Find where the given text appears and provide that cell's center as (X, Y) coordinate. 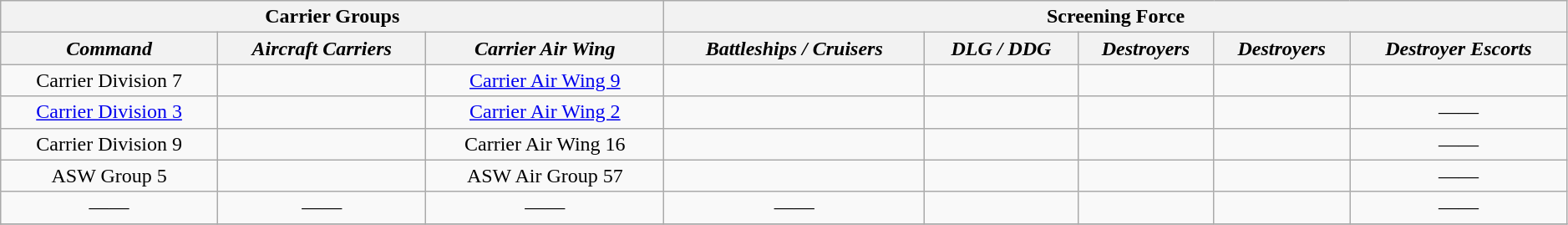
Screening Force (1116, 17)
Carrier Division 3 (109, 112)
Carrier Groups (332, 17)
Carrier Division 7 (109, 80)
DLG / DDG (1001, 49)
Aircraft Carriers (322, 49)
Carrier Air Wing 2 (545, 112)
Carrier Air Wing (545, 49)
ASW Air Group 57 (545, 176)
Destroyer Escorts (1459, 49)
Battleships / Cruisers (794, 49)
Carrier Air Wing 9 (545, 80)
Carrier Air Wing 16 (545, 144)
Command (109, 49)
ASW Group 5 (109, 176)
Carrier Division 9 (109, 144)
